Detect which cell encompasses the target text, then output its (X, Y) center coordinate. 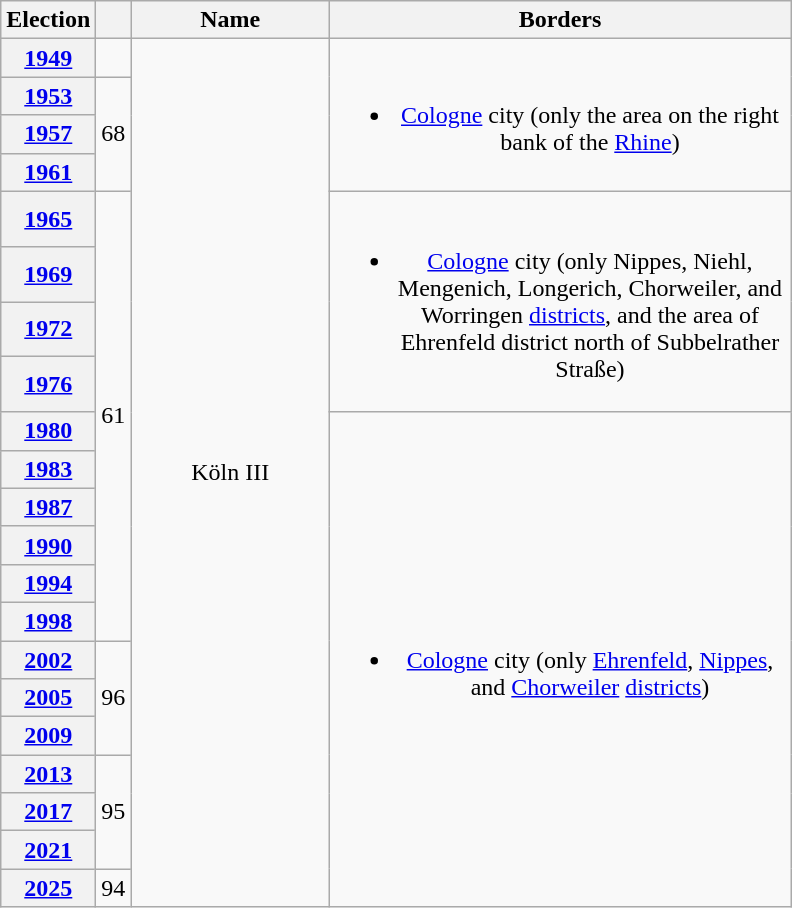
Cologne city (only Ehrenfeld, Nippes, and Chorweiler districts) (560, 660)
1972 (48, 330)
68 (114, 134)
1957 (48, 134)
1998 (48, 621)
1965 (48, 218)
Köln III (230, 473)
Election (48, 20)
1983 (48, 469)
95 (114, 812)
1949 (48, 58)
Borders (560, 20)
Cologne city (only the area on the right bank of the Rhine) (560, 115)
94 (114, 888)
1990 (48, 545)
1976 (48, 384)
1953 (48, 96)
1987 (48, 507)
2002 (48, 659)
2013 (48, 774)
2025 (48, 888)
1994 (48, 583)
2021 (48, 850)
2005 (48, 698)
96 (114, 697)
1969 (48, 274)
Name (230, 20)
2017 (48, 812)
1961 (48, 172)
61 (114, 416)
2009 (48, 736)
1980 (48, 431)
